Detect which cell encompasses the target text, then output its (x, y) center coordinate. 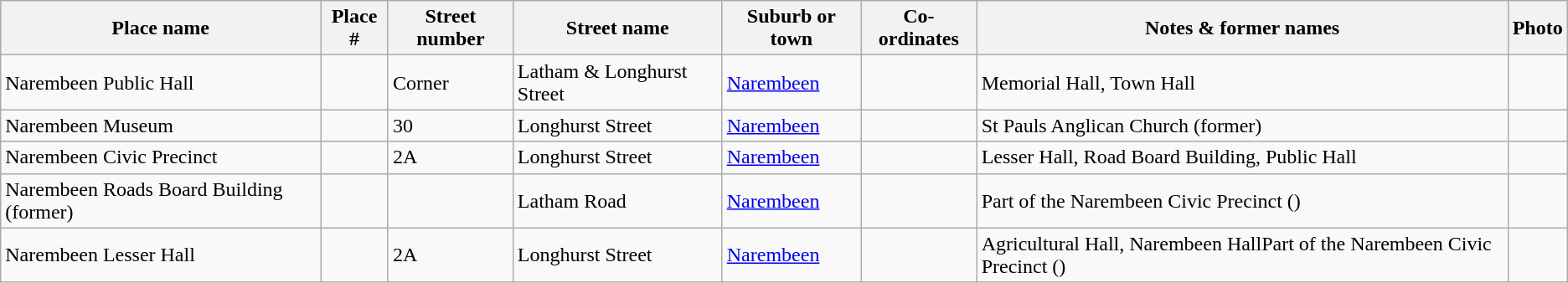
Place name (161, 28)
Lesser Hall, Road Board Building, Public Hall (1242, 157)
Narembeen Civic Precinct (161, 157)
Narembeen Roads Board Building (former) (161, 201)
Narembeen Public Hall (161, 82)
Narembeen Lesser Hall (161, 255)
Notes & former names (1242, 28)
Latham & Longhurst Street (617, 82)
Part of the Narembeen Civic Precinct () (1242, 201)
St Pauls Anglican Church (former) (1242, 126)
Photo (1538, 28)
Co-ordinates (920, 28)
Place # (355, 28)
Suburb or town (791, 28)
30 (451, 126)
Memorial Hall, Town Hall (1242, 82)
Corner (451, 82)
Street number (451, 28)
Agricultural Hall, Narembeen HallPart of the Narembeen Civic Precinct () (1242, 255)
Narembeen Museum (161, 126)
Street name (617, 28)
Latham Road (617, 201)
